From the cell containing the given text, extract its center point as [X, Y] coordinate. 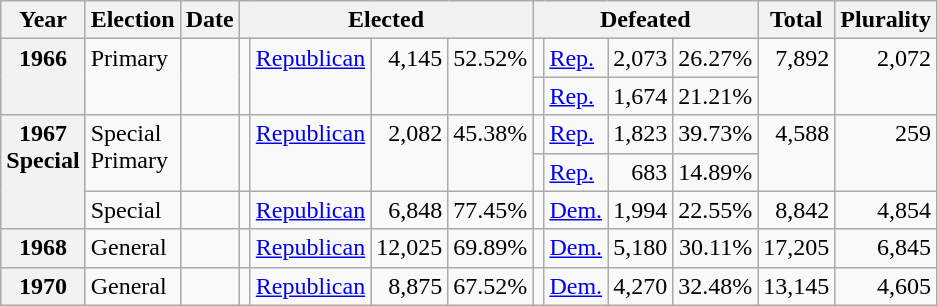
14.89% [716, 172]
4,270 [640, 286]
Defeated [646, 20]
683 [640, 172]
Total [796, 20]
77.45% [490, 210]
4,854 [886, 210]
30.11% [716, 248]
Elected [386, 20]
Date [210, 20]
39.73% [716, 134]
26.27% [716, 58]
12,025 [410, 248]
1970 [43, 286]
21.21% [716, 96]
SpecialPrimary [132, 153]
1,674 [640, 96]
4,605 [886, 286]
52.52% [490, 77]
Plurality [886, 20]
2,082 [410, 153]
Year [43, 20]
17,205 [796, 248]
45.38% [490, 153]
8,842 [796, 210]
1,994 [640, 210]
69.89% [490, 248]
7,892 [796, 77]
13,145 [796, 286]
67.52% [490, 286]
32.48% [716, 286]
6,848 [410, 210]
Primary [132, 77]
Election [132, 20]
6,845 [886, 248]
4,145 [410, 77]
1,823 [640, 134]
22.55% [716, 210]
1967Special [43, 172]
1966 [43, 77]
5,180 [640, 248]
2,073 [640, 58]
Special [132, 210]
2,072 [886, 77]
4,588 [796, 153]
259 [886, 153]
8,875 [410, 286]
1968 [43, 248]
